From the cell containing the given text, extract its center point as (x, y) coordinate. 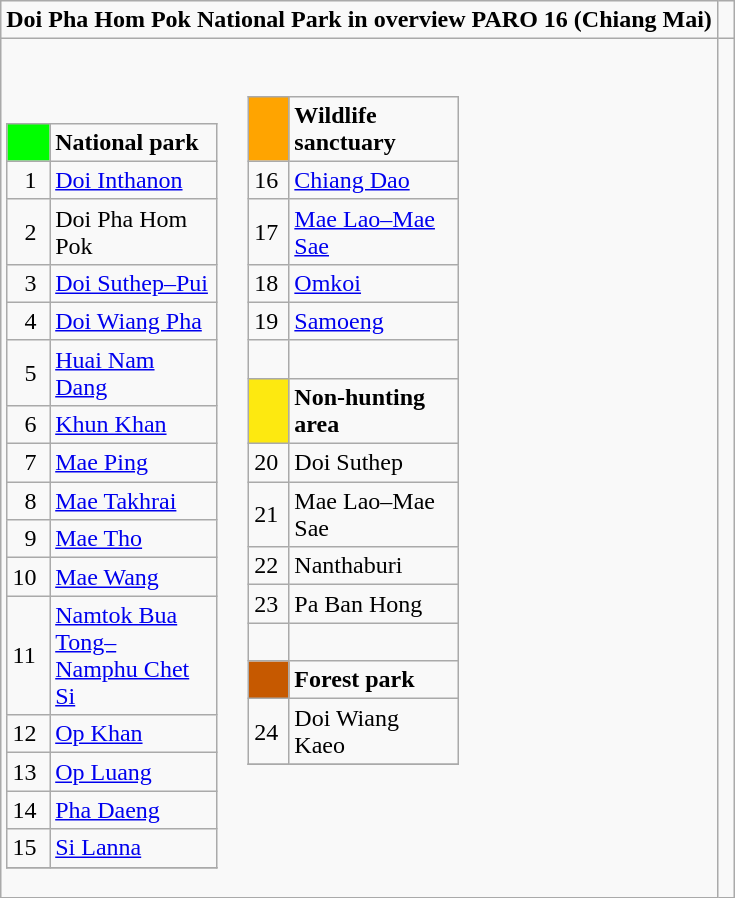
18 (269, 283)
16 (269, 180)
Doi Wiang Pha (134, 321)
Huai Nam Dang (134, 372)
Op Khan (134, 734)
Namtok Bua Tong–Namphu Chet Si (134, 656)
23 (269, 604)
Pa Ban Hong (374, 604)
Khun Khan (134, 424)
8 (28, 501)
Doi Pha Hom Pok National Park in overview PARO 16 (Chiang Mai) (360, 20)
1 (28, 180)
3 (28, 283)
7 (28, 463)
21 (269, 514)
6 (28, 424)
14 (28, 810)
12 (28, 734)
Mae Ping (134, 463)
17 (269, 232)
Mae Tho (134, 539)
Forest park (374, 680)
20 (269, 463)
Wildlife sanctuary (374, 128)
11 (28, 656)
Op Luang (134, 772)
4 (28, 321)
Doi Wiang Kaeo (374, 732)
13 (28, 772)
Si Lanna (134, 848)
24 (269, 732)
National park (134, 142)
22 (269, 566)
19 (269, 321)
15 (28, 848)
9 (28, 539)
Mae Wang (134, 577)
Nanthaburi (374, 566)
10 (28, 577)
Non-hunting area (374, 410)
Mae Takhrai (134, 501)
Doi Suthep–Pui (134, 283)
Pha Daeng (134, 810)
2 (28, 232)
5 (28, 372)
Chiang Dao (374, 180)
Samoeng (374, 321)
Doi Suthep (374, 463)
Doi Inthanon (134, 180)
Omkoi (374, 283)
Doi Pha Hom Pok (134, 232)
